Scan for the cell matching the given text and deliver its [x, y] coordinate at center. 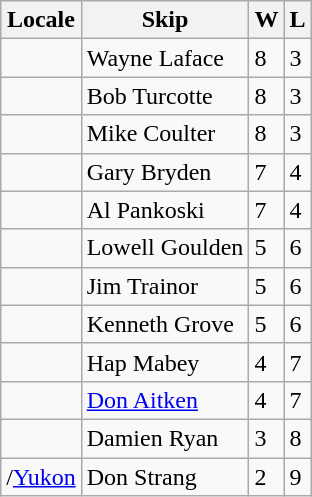
Mike Coulter [165, 134]
Locale [41, 20]
Jim Trainor [165, 286]
2 [266, 477]
Skip [165, 20]
/Yukon [41, 477]
Gary Bryden [165, 172]
Al Pankoski [165, 210]
Lowell Goulden [165, 248]
9 [298, 477]
Don Strang [165, 477]
Hap Mabey [165, 362]
W [266, 20]
L [298, 20]
Don Aitken [165, 400]
Kenneth Grove [165, 324]
Damien Ryan [165, 438]
Wayne Laface [165, 58]
Bob Turcotte [165, 96]
